Return the (x, y) coordinate for the center point of the cell that contains the specified text.  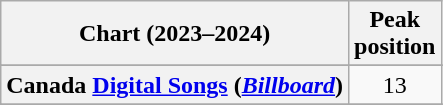
13 (395, 85)
Chart (2023–2024) (175, 34)
Canada Digital Songs (Billboard) (175, 85)
Peakposition (395, 34)
